Determine the [X, Y] coordinate at the center of the cell enclosing the given text.  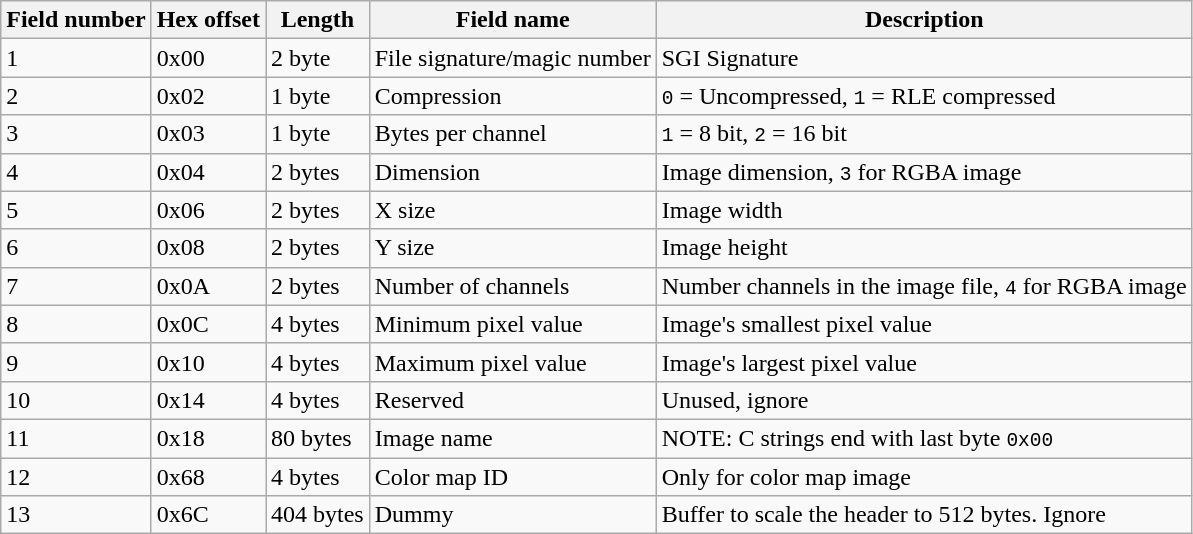
11 [76, 438]
0x08 [208, 248]
Compression [512, 96]
Color map ID [512, 477]
Field number [76, 20]
Reserved [512, 400]
13 [76, 515]
4 [76, 172]
Image name [512, 438]
Image width [924, 210]
0x18 [208, 438]
6 [76, 248]
Length [318, 20]
0x0C [208, 324]
0x14 [208, 400]
1 = 8 bit, 2 = 16 bit [924, 134]
0x0A [208, 286]
12 [76, 477]
Image height [924, 248]
Dummy [512, 515]
Number of channels [512, 286]
80 bytes [318, 438]
0x6C [208, 515]
File signature/magic number [512, 58]
SGI Signature [924, 58]
1 [76, 58]
Image dimension, 3 for RGBA image [924, 172]
Minimum pixel value [512, 324]
Bytes per channel [512, 134]
0x04 [208, 172]
3 [76, 134]
0x68 [208, 477]
Dimension [512, 172]
8 [76, 324]
0x03 [208, 134]
Y size [512, 248]
0x06 [208, 210]
NOTE: C strings end with last byte 0x00 [924, 438]
0 = Uncompressed, 1 = RLE compressed [924, 96]
Unused, ignore [924, 400]
Hex offset [208, 20]
5 [76, 210]
X size [512, 210]
7 [76, 286]
0x00 [208, 58]
Field name [512, 20]
Image's largest pixel value [924, 362]
Maximum pixel value [512, 362]
0x10 [208, 362]
404 bytes [318, 515]
Buffer to scale the header to 512 bytes. Ignore [924, 515]
10 [76, 400]
2 byte [318, 58]
9 [76, 362]
Image's smallest pixel value [924, 324]
2 [76, 96]
Description [924, 20]
Number channels in the image file, 4 for RGBA image [924, 286]
Only for color map image [924, 477]
0x02 [208, 96]
